Capture the cell that displays the provided text and extract its [x, y] central coordinate. 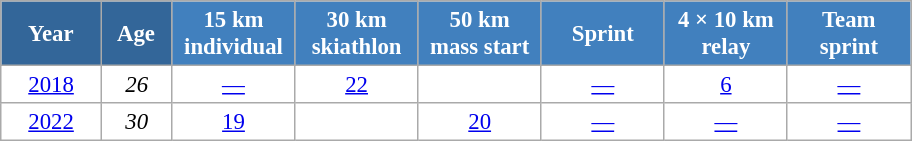
20 [480, 122]
2022 [52, 122]
Team sprint [848, 34]
Age [136, 34]
26 [136, 85]
19 [234, 122]
Year [52, 34]
4 × 10 km relay [726, 34]
22 [356, 85]
30 km skiathlon [356, 34]
50 km mass start [480, 34]
Sprint [602, 34]
30 [136, 122]
15 km individual [234, 34]
2018 [52, 85]
6 [726, 85]
